Find where the given text appears and provide that cell's center as [X, Y] coordinate. 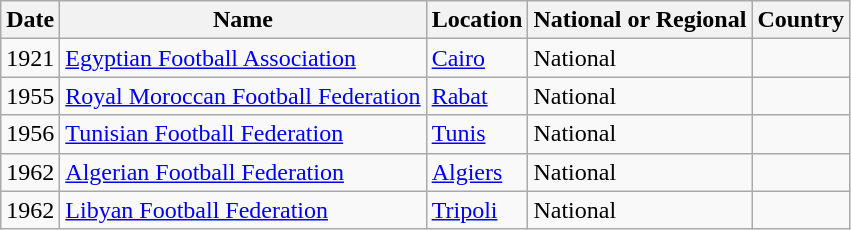
Algerian Football Federation [243, 172]
Libyan Football Federation [243, 210]
Cairo [477, 58]
Algiers [477, 172]
National or Regional [640, 20]
Location [477, 20]
Tunis [477, 134]
Rabat [477, 96]
Egyptian Football Association [243, 58]
Date [30, 20]
Country [801, 20]
Name [243, 20]
Tripoli [477, 210]
1921 [30, 58]
1955 [30, 96]
Royal Moroccan Football Federation [243, 96]
1956 [30, 134]
Tunisian Football Federation [243, 134]
